Capture the cell that displays the provided text and extract its (x, y) central coordinate. 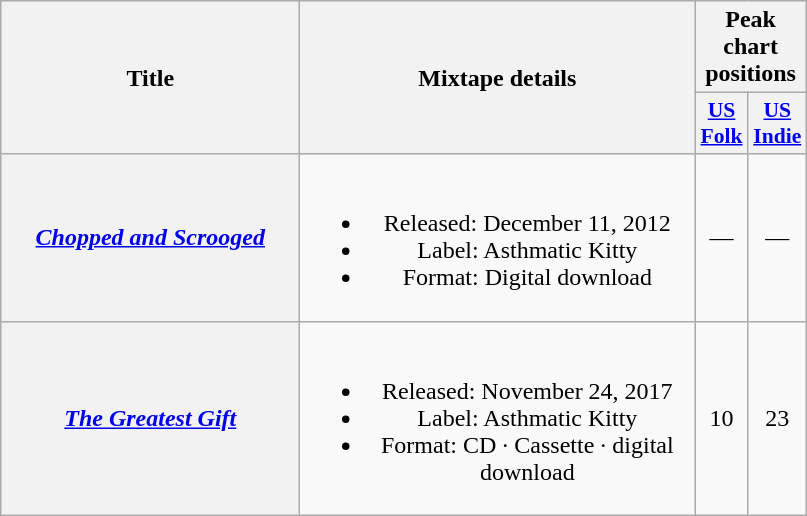
Released: November 24, 2017Label: Asthmatic KittyFormat: CD · Cassette · digital download (498, 418)
Peak chart positions (750, 47)
Released: December 11, 2012Label: Asthmatic KittyFormat: Digital download (498, 238)
USFolk (722, 124)
Mixtape details (498, 78)
Title (150, 78)
The Greatest Gift (150, 418)
Chopped and Scrooged (150, 238)
10 (722, 418)
USIndie (777, 124)
23 (777, 418)
